Capture the cell that displays the provided text and extract its (X, Y) central coordinate. 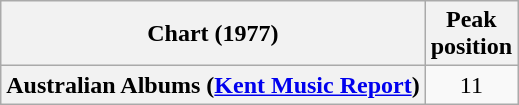
Peak position (471, 34)
Chart (1977) (213, 34)
11 (471, 85)
Australian Albums (Kent Music Report) (213, 85)
